Pinpoint the cell where the given text exists, returning its [x, y] midpoint coordinate. 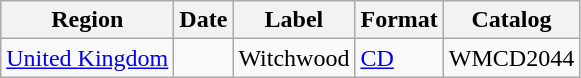
Label [294, 20]
WMCD2044 [511, 58]
Date [204, 20]
Witchwood [294, 58]
CD [399, 58]
Format [399, 20]
Catalog [511, 20]
Region [88, 20]
United Kingdom [88, 58]
